Scan for the cell matching the given text and deliver its (X, Y) coordinate at center. 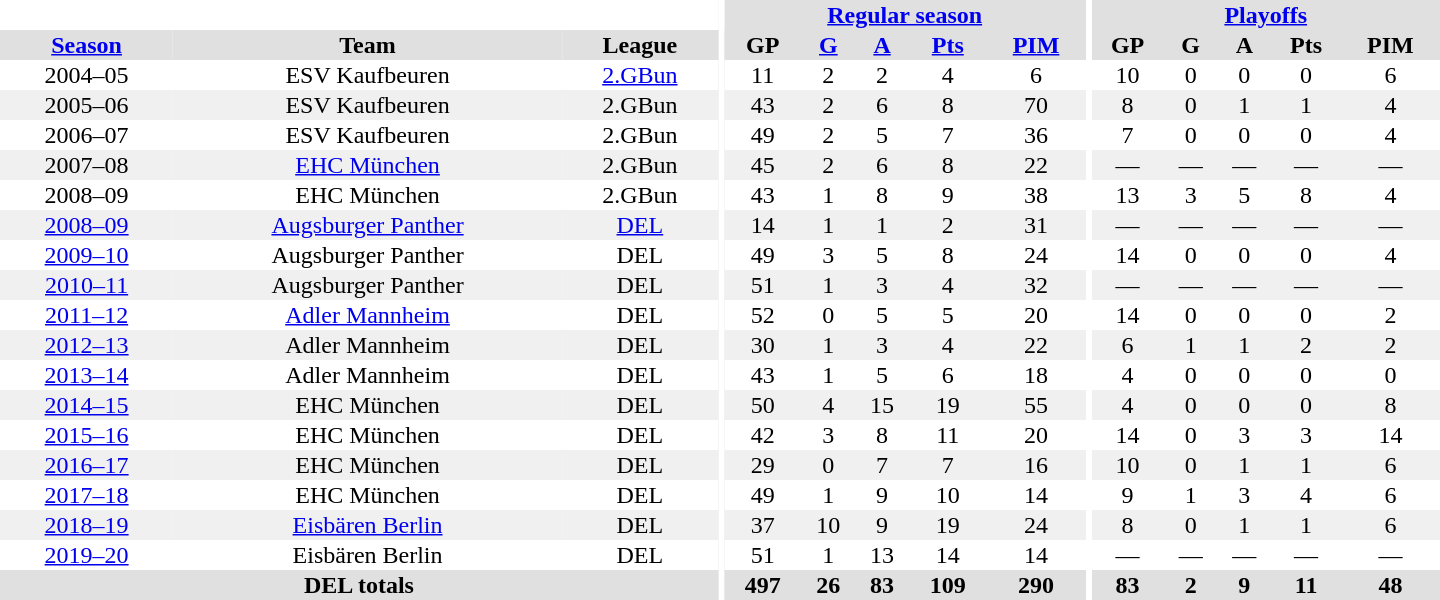
2010–11 (86, 285)
2014–15 (86, 405)
16 (1036, 465)
Regular season (905, 15)
32 (1036, 285)
Team (368, 45)
36 (1036, 135)
18 (1036, 375)
2015–16 (86, 435)
2011–12 (86, 315)
2018–19 (86, 525)
37 (763, 525)
42 (763, 435)
2006–07 (86, 135)
Playoffs (1266, 15)
2019–20 (86, 555)
2016–17 (86, 465)
League (640, 45)
2009–10 (86, 255)
15 (882, 405)
Season (86, 45)
2013–14 (86, 375)
2017–18 (86, 495)
31 (1036, 225)
26 (828, 585)
45 (763, 165)
29 (763, 465)
2012–13 (86, 345)
38 (1036, 195)
109 (948, 585)
50 (763, 405)
290 (1036, 585)
52 (763, 315)
2007–08 (86, 165)
48 (1390, 585)
2005–06 (86, 105)
497 (763, 585)
DEL totals (359, 585)
30 (763, 345)
55 (1036, 405)
70 (1036, 105)
2004–05 (86, 75)
